Find where the given text appears and provide that cell's center as (x, y) coordinate. 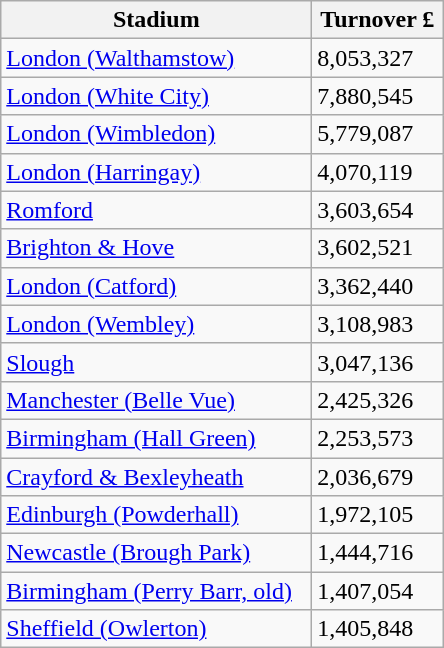
Brighton & Hove (156, 248)
Sheffield (Owlerton) (156, 629)
1,444,716 (378, 553)
Birmingham (Hall Green) (156, 438)
3,603,654 (378, 210)
4,070,119 (378, 172)
1,405,848 (378, 629)
3,362,440 (378, 286)
3,047,136 (378, 362)
London (Walthamstow) (156, 58)
London (White City) (156, 96)
Manchester (Belle Vue) (156, 400)
Newcastle (Brough Park) (156, 553)
Turnover £ (378, 20)
London (Catford) (156, 286)
London (Wembley) (156, 324)
3,108,983 (378, 324)
5,779,087 (378, 134)
3,602,521 (378, 248)
7,880,545 (378, 96)
1,972,105 (378, 515)
Birmingham (Perry Barr, old) (156, 591)
2,425,326 (378, 400)
London (Wimbledon) (156, 134)
Slough (156, 362)
London (Harringay) (156, 172)
2,036,679 (378, 477)
Romford (156, 210)
1,407,054 (378, 591)
Edinburgh (Powderhall) (156, 515)
Stadium (156, 20)
8,053,327 (378, 58)
2,253,573 (378, 438)
Crayford & Bexleyheath (156, 477)
